Scan for the cell matching the given text and deliver its [x, y] coordinate at center. 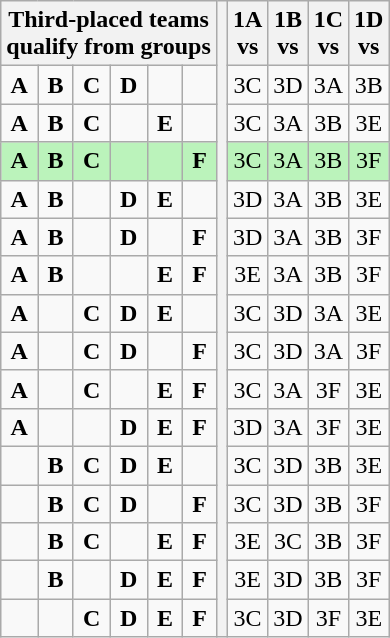
1Avs [247, 34]
Third-placed teamsqualify from groups [109, 34]
1Bvs [288, 34]
1Dvs [369, 34]
1Cvs [328, 34]
